Capture the cell that displays the provided text and extract its (x, y) central coordinate. 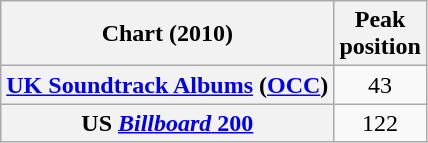
122 (380, 123)
UK Soundtrack Albums (OCC) (168, 85)
US Billboard 200 (168, 123)
Peakposition (380, 34)
43 (380, 85)
Chart (2010) (168, 34)
